Pinpoint the cell where the given text exists, returning its (x, y) midpoint coordinate. 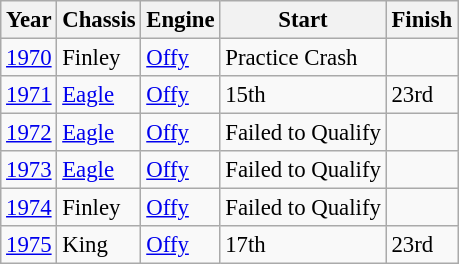
1970 (29, 58)
1975 (29, 245)
Start (303, 20)
17th (303, 245)
Engine (180, 20)
1974 (29, 208)
Finish (422, 20)
Chassis (99, 20)
15th (303, 95)
1971 (29, 95)
1973 (29, 170)
Year (29, 20)
King (99, 245)
Practice Crash (303, 58)
1972 (29, 133)
